Output the (x, y) coordinate of the center of the cell containing the given text.  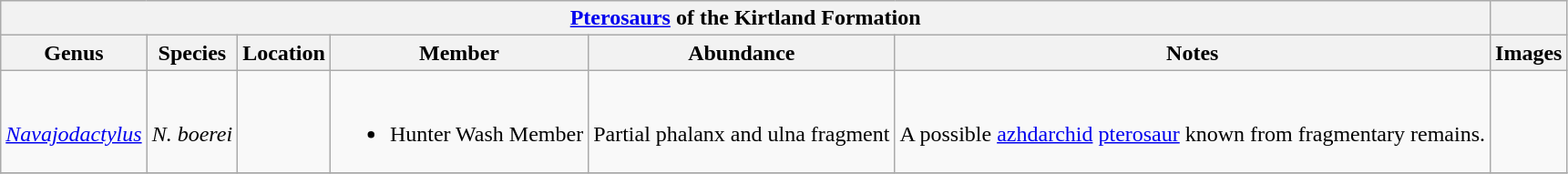
Member (459, 53)
Images (1529, 53)
Hunter Wash Member (459, 122)
A possible azhdarchid pterosaur known from fragmentary remains. (1193, 122)
Genus (74, 53)
Species (191, 53)
Partial phalanx and ulna fragment (742, 122)
Notes (1193, 53)
N. boerei (191, 122)
Navajodactylus (74, 122)
Location (284, 53)
Pterosaurs of the Kirtland Formation (745, 18)
Abundance (742, 53)
